For the text-containing cell, return its midpoint in (X, Y) coordinate format. 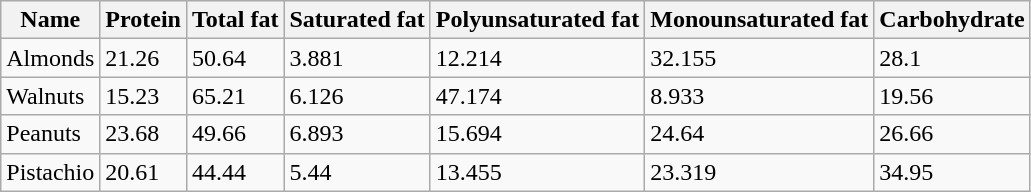
Saturated fat (357, 20)
Protein (144, 20)
Total fat (235, 20)
Peanuts (50, 134)
21.26 (144, 58)
8.933 (760, 96)
65.21 (235, 96)
6.893 (357, 134)
Monounsaturated fat (760, 20)
Polyunsaturated fat (537, 20)
Name (50, 20)
49.66 (235, 134)
32.155 (760, 58)
13.455 (537, 172)
26.66 (952, 134)
6.126 (357, 96)
3.881 (357, 58)
12.214 (537, 58)
23.319 (760, 172)
Pistachio (50, 172)
50.64 (235, 58)
19.56 (952, 96)
5.44 (357, 172)
Walnuts (50, 96)
Carbohydrate (952, 20)
Almonds (50, 58)
44.44 (235, 172)
15.694 (537, 134)
34.95 (952, 172)
24.64 (760, 134)
23.68 (144, 134)
47.174 (537, 96)
28.1 (952, 58)
15.23 (144, 96)
20.61 (144, 172)
